Return the (X, Y) coordinate for the center point of the cell that contains the specified text.  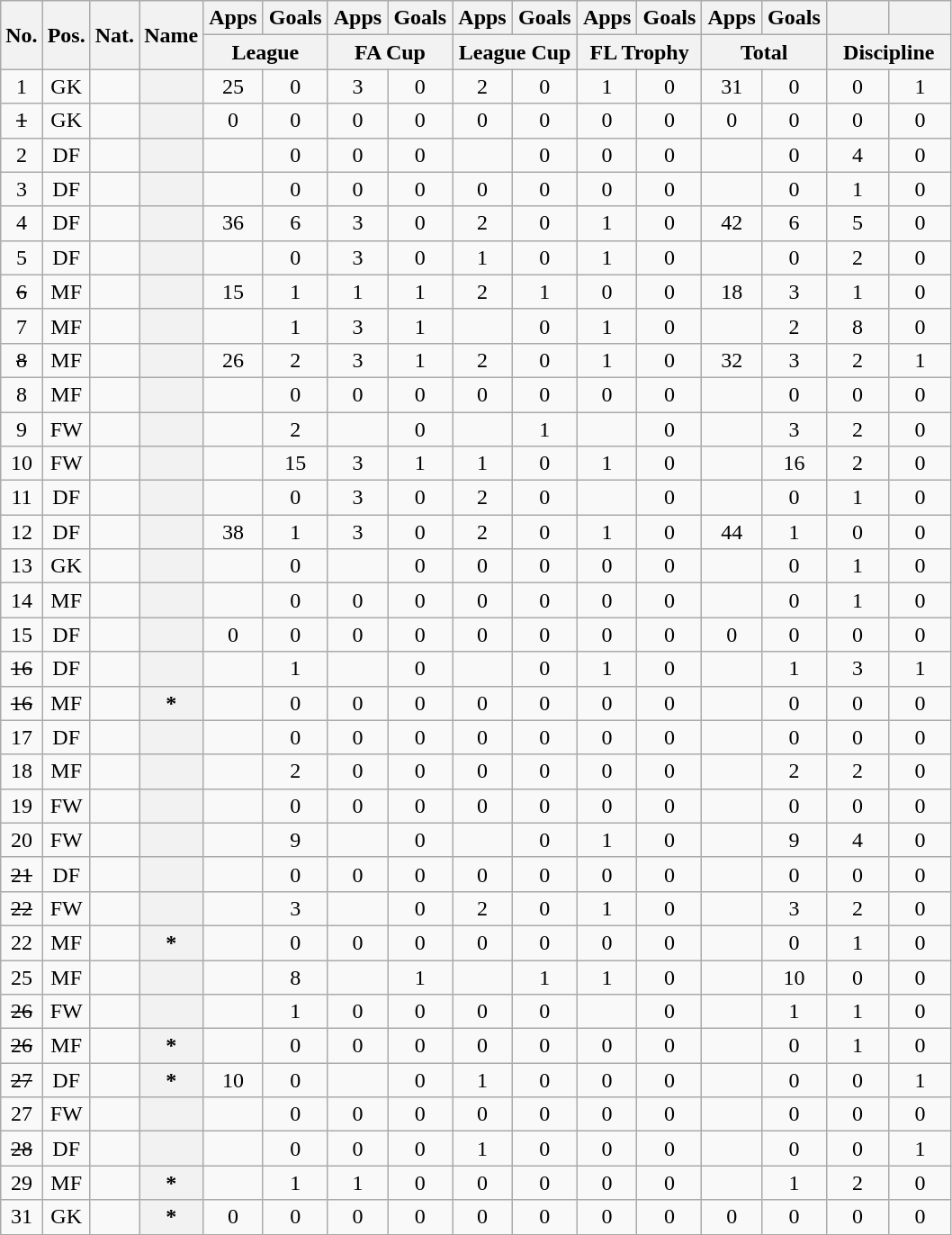
14 (22, 600)
Nat. (114, 35)
38 (234, 532)
19 (22, 806)
29 (22, 1183)
42 (732, 223)
11 (22, 498)
Pos. (67, 35)
44 (732, 532)
17 (22, 737)
Name (171, 35)
36 (234, 223)
21 (22, 874)
32 (732, 360)
No. (22, 35)
13 (22, 566)
FA Cup (391, 52)
FL Trophy (639, 52)
7 (22, 326)
Discipline (889, 52)
20 (22, 840)
28 (22, 1149)
League (266, 52)
League Cup (515, 52)
Total (765, 52)
12 (22, 532)
